Return the (x, y) coordinate for the center point of the cell that contains the specified text.  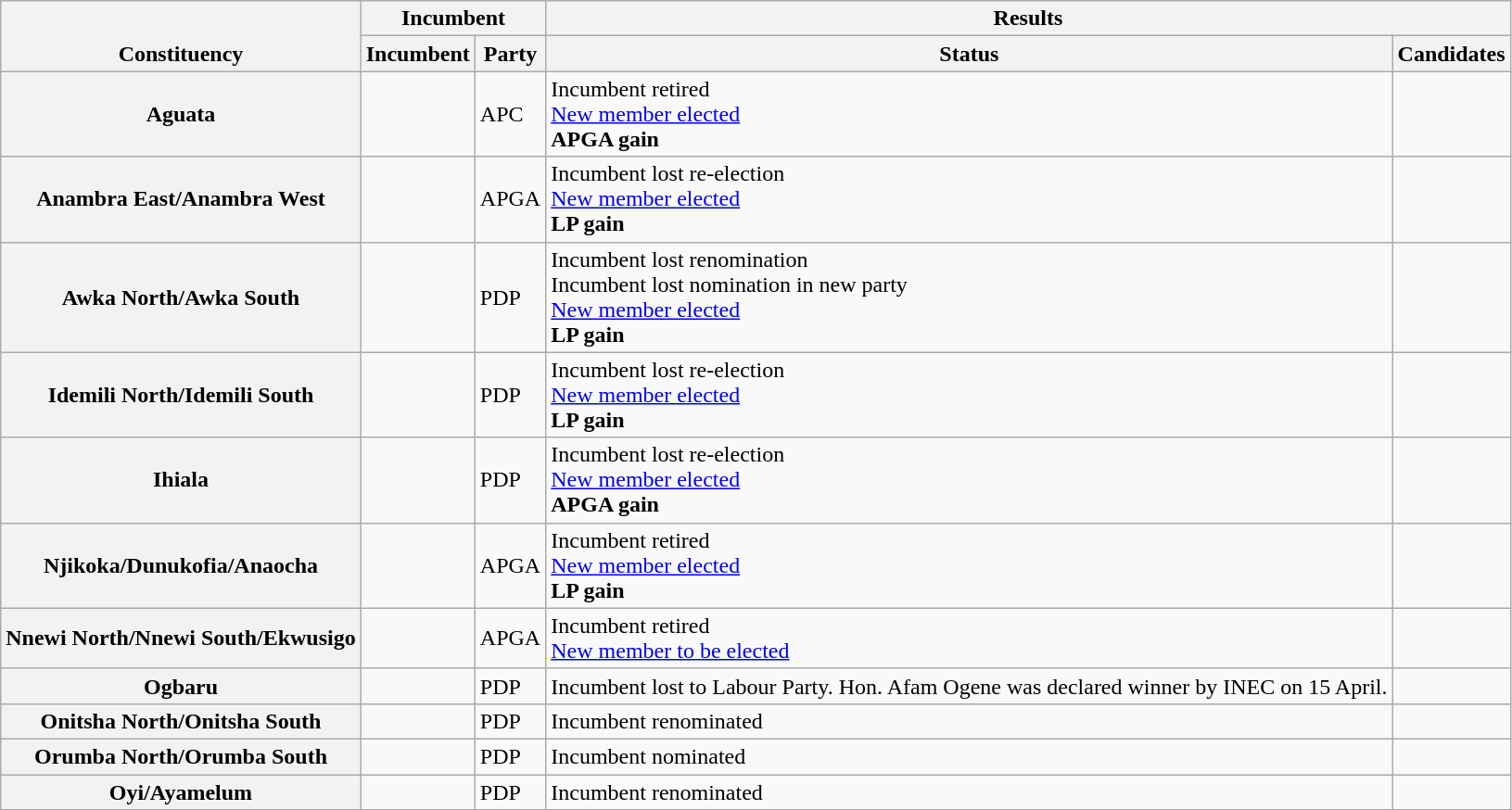
Results (1028, 19)
Aguata (181, 114)
APC (510, 114)
Incumbent retiredNew member electedAPGA gain (970, 114)
Anambra East/Anambra West (181, 199)
Ihiala (181, 480)
Ogbaru (181, 686)
Constituency (181, 36)
Candidates (1452, 54)
Status (970, 54)
Onitsha North/Onitsha South (181, 721)
Nnewi North/Nnewi South/Ekwusigo (181, 638)
Idemili North/Idemili South (181, 395)
Njikoka/Dunukofia/Anaocha (181, 565)
Orumba North/Orumba South (181, 756)
Incumbent retiredNew member to be elected (970, 638)
Incumbent nominated (970, 756)
Incumbent lost to Labour Party. Hon. Afam Ogene was declared winner by INEC on 15 April. (970, 686)
Awka North/Awka South (181, 297)
Party (510, 54)
Incumbent lost re-electionNew member electedAPGA gain (970, 480)
Incumbent lost renominationIncumbent lost nomination in new partyNew member electedLP gain (970, 297)
Incumbent retiredNew member electedLP gain (970, 565)
Oyi/Ayamelum (181, 792)
